Capture the cell that displays the provided text and extract its (x, y) central coordinate. 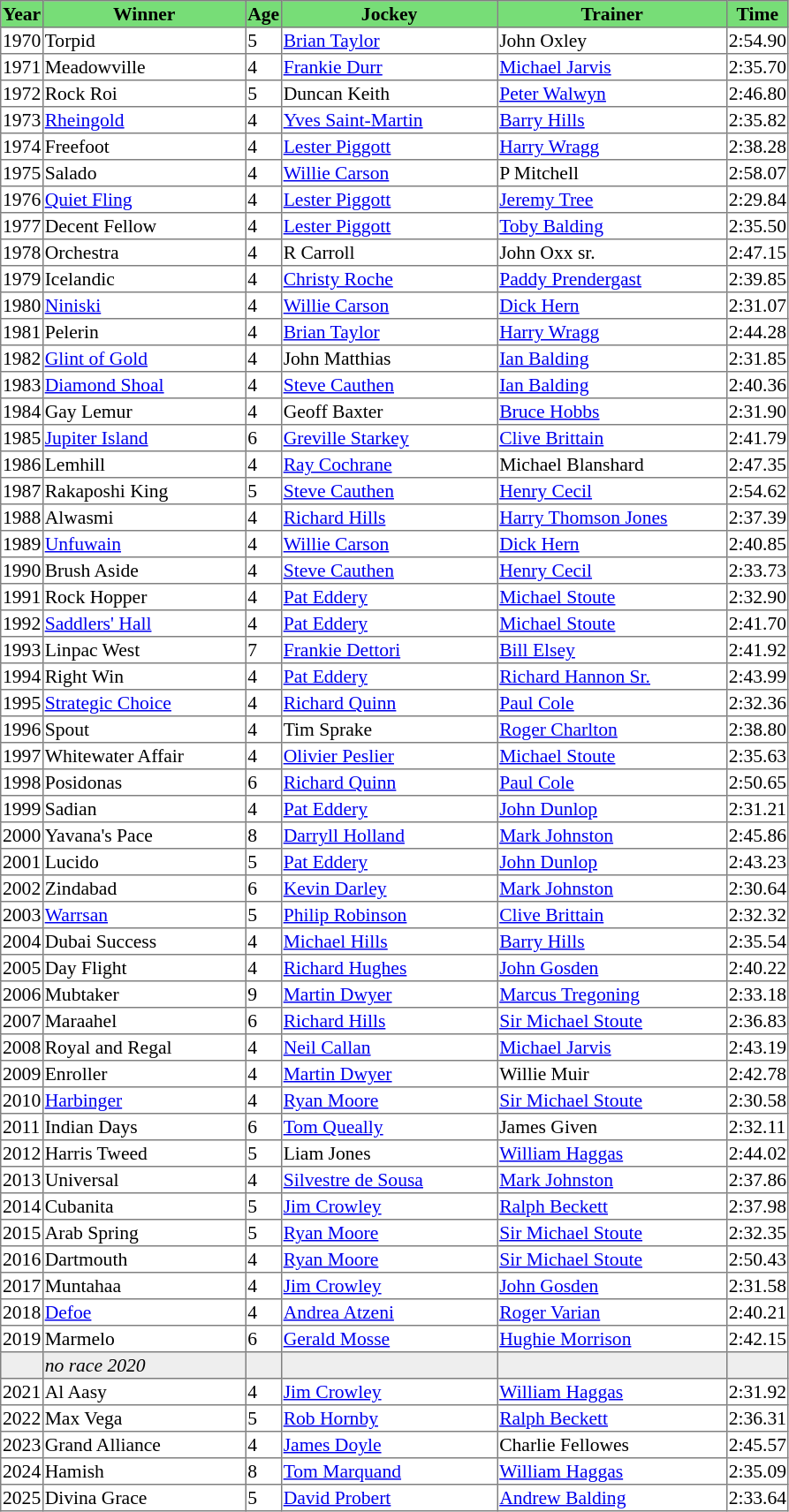
Age (263, 14)
Spout (144, 730)
2015 (22, 1233)
Freefoot (144, 147)
2:47.15 (757, 253)
Warrsan (144, 915)
2:30.58 (757, 1100)
2:45.57 (757, 1445)
2:31.07 (757, 306)
1986 (22, 465)
1971 (22, 67)
2:41.70 (757, 624)
2:35.63 (757, 756)
2:40.21 (757, 1312)
2:32.35 (757, 1233)
Diamond Shoal (144, 385)
Right Win (144, 677)
Greville Starkey (389, 438)
1975 (22, 173)
Michael Blanshard (612, 465)
1998 (22, 782)
Arab Spring (144, 1233)
Hamish (144, 1471)
Hughie Morrison (612, 1339)
1992 (22, 624)
Icelandic (144, 279)
Niniski (144, 306)
2:38.28 (757, 147)
Roger Charlton (612, 730)
Salado (144, 173)
2010 (22, 1100)
Andrea Atzeni (389, 1312)
1977 (22, 226)
2:32.36 (757, 703)
2:31.85 (757, 359)
1990 (22, 571)
Olivier Peslier (389, 756)
1999 (22, 809)
2012 (22, 1153)
Trainer (612, 14)
Yves Saint-Martin (389, 120)
Sadian (144, 809)
Muntahaa (144, 1286)
2:46.80 (757, 94)
1974 (22, 147)
Silvestre de Sousa (389, 1180)
1980 (22, 306)
Dartmouth (144, 1259)
7 (263, 650)
1993 (22, 650)
Marcus Tregoning (612, 994)
Rheingold (144, 120)
2:42.78 (757, 1074)
John Oxx sr. (612, 253)
Orchestra (144, 253)
Gerald Mosse (389, 1339)
1984 (22, 412)
Royal and Regal (144, 1047)
Frankie Dettori (389, 650)
2:32.32 (757, 915)
2:41.79 (757, 438)
Divina Grace (144, 1498)
2009 (22, 1074)
2:40.85 (757, 544)
1995 (22, 703)
Year (22, 14)
Harris Tweed (144, 1153)
John Oxley (612, 41)
2019 (22, 1339)
2:43.23 (757, 862)
2:58.07 (757, 173)
Rakaposhi King (144, 491)
Charlie Fellowes (612, 1445)
Whitewater Affair (144, 756)
2:45.86 (757, 835)
1994 (22, 677)
Quiet Fling (144, 200)
1973 (22, 120)
1991 (22, 597)
1996 (22, 730)
2:31.90 (757, 412)
Liam Jones (389, 1153)
Christy Roche (389, 279)
1972 (22, 94)
2:31.21 (757, 809)
R Carroll (389, 253)
2021 (22, 1392)
2:37.39 (757, 518)
9 (263, 994)
2016 (22, 1259)
2:33.64 (757, 1498)
Lemhill (144, 465)
Harbinger (144, 1100)
2:40.22 (757, 968)
Alwasmi (144, 518)
Rock Hopper (144, 597)
Bill Elsey (612, 650)
Darryll Holland (389, 835)
2:36.83 (757, 1021)
Rob Hornby (389, 1418)
Lucido (144, 862)
Paddy Prendergast (612, 279)
1987 (22, 491)
Pelerin (144, 332)
Universal (144, 1180)
Richard Hughes (389, 968)
2000 (22, 835)
Bruce Hobbs (612, 412)
1989 (22, 544)
2:33.73 (757, 571)
2:37.86 (757, 1180)
2:31.92 (757, 1392)
Grand Alliance (144, 1445)
2:38.80 (757, 730)
2:41.92 (757, 650)
Posidonas (144, 782)
Toby Balding (612, 226)
2:54.90 (757, 41)
2024 (22, 1471)
Dubai Success (144, 941)
Tim Sprake (389, 730)
2:44.02 (757, 1153)
1976 (22, 200)
1983 (22, 385)
2:33.18 (757, 994)
Strategic Choice (144, 703)
Andrew Balding (612, 1498)
2:35.70 (757, 67)
2023 (22, 1445)
1985 (22, 438)
2002 (22, 888)
2:36.31 (757, 1418)
David Probert (389, 1498)
Decent Fellow (144, 226)
Geoff Baxter (389, 412)
Rock Roi (144, 94)
Defoe (144, 1312)
2:32.90 (757, 597)
Peter Walwyn (612, 94)
Glint of Gold (144, 359)
2:35.50 (757, 226)
Richard Hannon Sr. (612, 677)
1981 (22, 332)
Maraahel (144, 1021)
1970 (22, 41)
1979 (22, 279)
Jockey (389, 14)
Kevin Darley (389, 888)
2:43.19 (757, 1047)
James Doyle (389, 1445)
2:50.65 (757, 782)
Torpid (144, 41)
Roger Varian (612, 1312)
Day Flight (144, 968)
2:44.28 (757, 332)
Cubanita (144, 1206)
2:35.82 (757, 120)
2025 (22, 1498)
Mubtaker (144, 994)
1997 (22, 756)
2:39.85 (757, 279)
2022 (22, 1418)
2:42.15 (757, 1339)
Duncan Keith (389, 94)
2:31.58 (757, 1286)
Time (757, 14)
2:35.54 (757, 941)
2:50.43 (757, 1259)
2:29.84 (757, 200)
2014 (22, 1206)
2003 (22, 915)
2:43.99 (757, 677)
Tom Queally (389, 1127)
Willie Muir (612, 1074)
Tom Marquand (389, 1471)
P Mitchell (612, 173)
2:37.98 (757, 1206)
2:35.09 (757, 1471)
Al Aasy (144, 1392)
Michael Hills (389, 941)
Yavana's Pace (144, 835)
1988 (22, 518)
2:40.36 (757, 385)
Philip Robinson (389, 915)
1982 (22, 359)
Indian Days (144, 1127)
2005 (22, 968)
2:54.62 (757, 491)
Saddlers' Hall (144, 624)
Enroller (144, 1074)
2008 (22, 1047)
Jupiter Island (144, 438)
Linpac West (144, 650)
James Given (612, 1127)
Max Vega (144, 1418)
Zindabad (144, 888)
2:30.64 (757, 888)
2017 (22, 1286)
2006 (22, 994)
1978 (22, 253)
2007 (22, 1021)
Meadowville (144, 67)
Brush Aside (144, 571)
Gay Lemur (144, 412)
2011 (22, 1127)
Neil Callan (389, 1047)
John Matthias (389, 359)
2:47.35 (757, 465)
2004 (22, 941)
Unfuwain (144, 544)
2:32.11 (757, 1127)
2001 (22, 862)
2013 (22, 1180)
Frankie Durr (389, 67)
Harry Thomson Jones (612, 518)
Winner (144, 14)
Jeremy Tree (612, 200)
2018 (22, 1312)
no race 2020 (144, 1365)
Ray Cochrane (389, 465)
Marmelo (144, 1339)
